Pinpoint the cell where the given text exists, returning its (X, Y) midpoint coordinate. 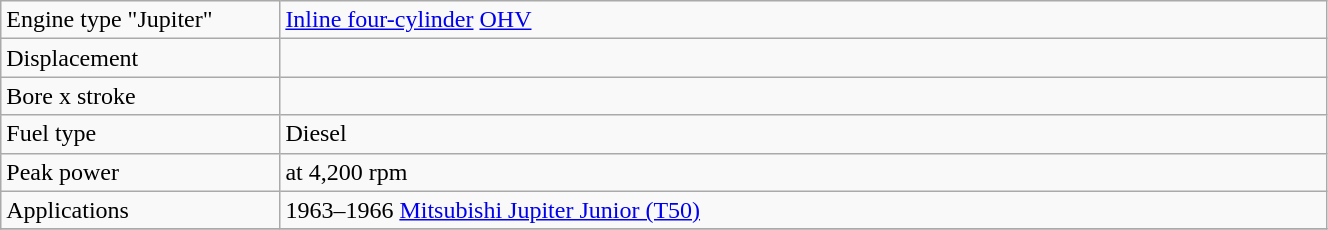
at 4,200 rpm (804, 172)
Bore x stroke (140, 96)
Peak power (140, 172)
Applications (140, 210)
1963–1966 Mitsubishi Jupiter Junior (T50) (804, 210)
Fuel type (140, 134)
Engine type "Jupiter" (140, 20)
Displacement (140, 58)
Inline four-cylinder OHV (804, 20)
Diesel (804, 134)
